For the text-containing cell, return its midpoint in [X, Y] coordinate format. 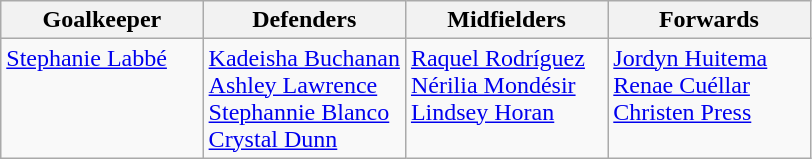
Forwards [709, 20]
Raquel Rodríguez Nérilia Mondésir Lindsey Horan [506, 98]
Midfielders [506, 20]
Stephanie Labbé [102, 98]
Kadeisha Buchanan Ashley Lawrence Stephannie Blanco Crystal Dunn [304, 98]
Jordyn Huitema Renae Cuéllar Christen Press [709, 98]
Goalkeeper [102, 20]
Defenders [304, 20]
